Determine the (X, Y) coordinate at the center of the cell enclosing the given text.  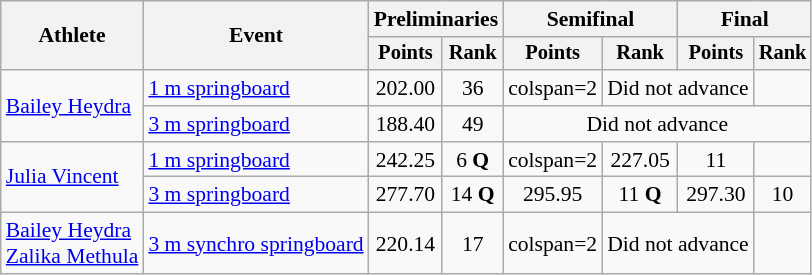
49 (472, 124)
Semifinal (590, 19)
Bailey Heydra (72, 106)
188.40 (406, 124)
11 Q (640, 195)
14 Q (472, 195)
Preliminaries (436, 19)
242.25 (406, 160)
Bailey Heydra Zalika Methula (72, 244)
277.70 (406, 195)
295.95 (552, 195)
Final (744, 19)
36 (472, 88)
11 (716, 160)
220.14 (406, 244)
Event (256, 36)
Athlete (72, 36)
6 Q (472, 160)
202.00 (406, 88)
227.05 (640, 160)
297.30 (716, 195)
3 m synchro springboard (256, 244)
10 (783, 195)
17 (472, 244)
Julia Vincent (72, 178)
